Search for the cell housing the specified text and yield its [X, Y] center coordinate. 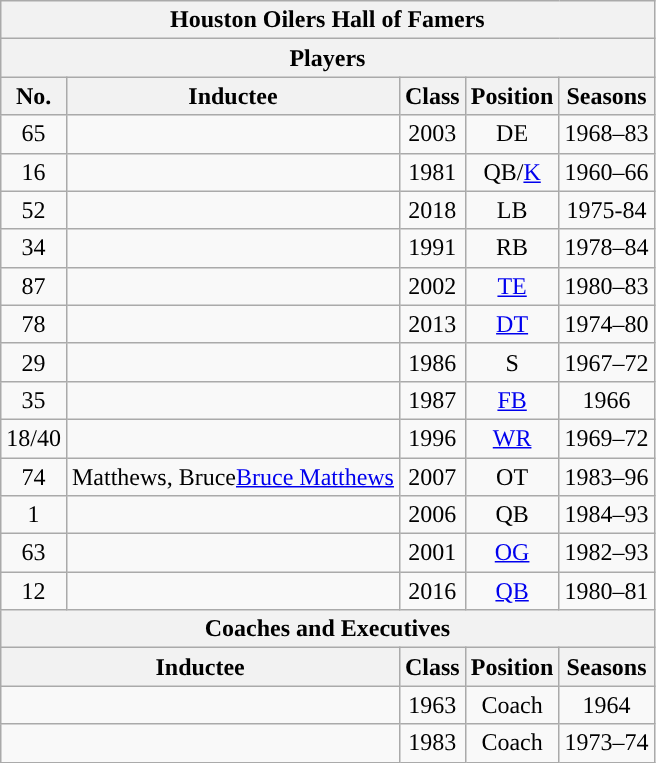
1983 [432, 743]
18/40 [34, 438]
1980–81 [606, 591]
65 [34, 134]
2016 [432, 591]
52 [34, 210]
1978–84 [606, 248]
1982–93 [606, 553]
2006 [432, 515]
DE [512, 134]
No. [34, 96]
1986 [432, 362]
1973–74 [606, 743]
2002 [432, 286]
1969–72 [606, 438]
78 [34, 324]
1975-84 [606, 210]
1987 [432, 400]
OG [512, 553]
1996 [432, 438]
LB [512, 210]
1 [34, 515]
29 [34, 362]
1968–83 [606, 134]
2001 [432, 553]
1984–93 [606, 515]
2003 [432, 134]
2007 [432, 477]
WR [512, 438]
1974–80 [606, 324]
63 [34, 553]
35 [34, 400]
74 [34, 477]
Matthews, BruceBruce Matthews [232, 477]
1983–96 [606, 477]
1967–72 [606, 362]
2013 [432, 324]
1991 [432, 248]
1981 [432, 172]
1966 [606, 400]
TE [512, 286]
2018 [432, 210]
1964 [606, 705]
OT [512, 477]
FB [512, 400]
1960–66 [606, 172]
S [512, 362]
12 [34, 591]
87 [34, 286]
DT [512, 324]
Coaches and Executives [328, 629]
Houston Oilers Hall of Famers [328, 20]
1963 [432, 705]
RB [512, 248]
QB/K [512, 172]
1980–83 [606, 286]
16 [34, 172]
Players [328, 58]
34 [34, 248]
